Extract the [x, y] coordinate from the center of the cell holding the provided text.  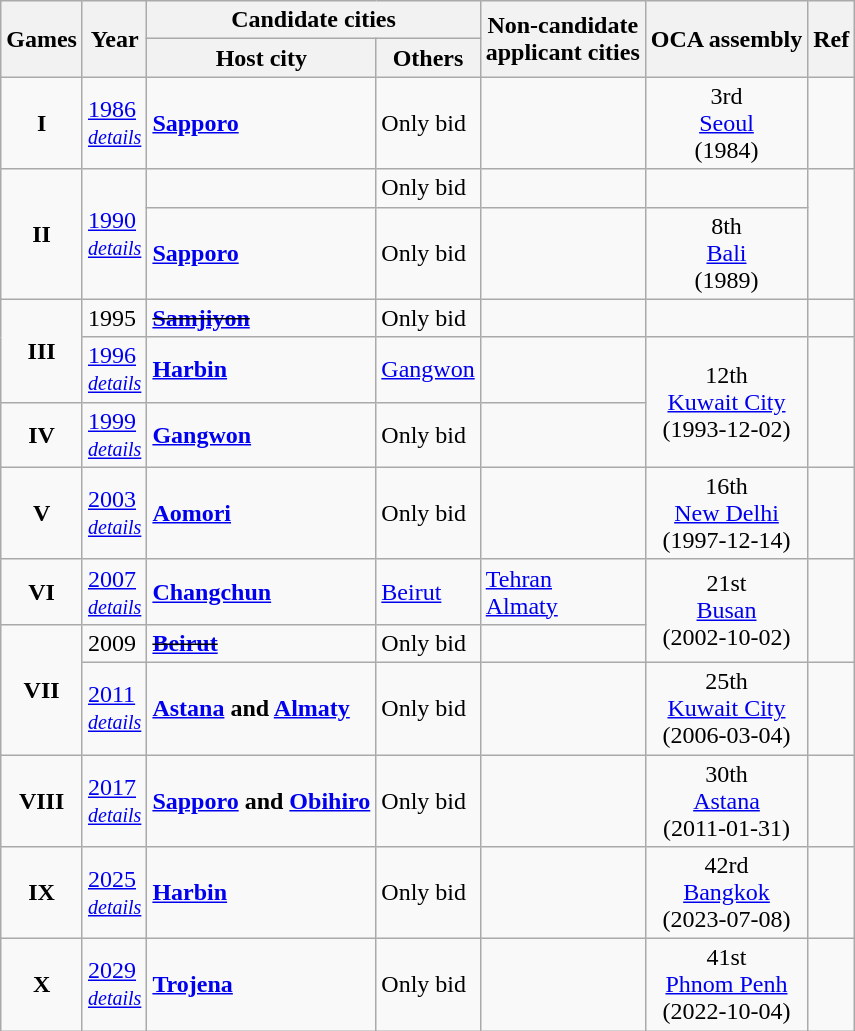
V [42, 513]
Others [428, 58]
Games [42, 39]
VI [42, 592]
IV [42, 434]
2009 [114, 643]
Changchun [262, 592]
25th Kuwait City(2006-03-04) [726, 708]
Non-candidateapplicant cities [562, 39]
41st Phnom Penh(2022-10-04) [726, 985]
I [42, 123]
Aomori [262, 513]
VIII [42, 800]
3rd Seoul(1984) [726, 123]
Candidate cities [314, 20]
1995 [114, 318]
42rd Bangkok(2023-07-08) [726, 893]
II [42, 234]
Sapporo and Obihiro [262, 800]
1986details [114, 123]
2029details [114, 985]
30th Astana(2011-01-31) [726, 800]
2017details [114, 800]
Ref [832, 39]
Astana and Almaty [262, 708]
IX [42, 893]
1996details [114, 370]
Trojena [262, 985]
Host city [262, 58]
OCA assembly [726, 39]
21st Busan(2002-10-02) [726, 610]
16th New Delhi(1997-12-14) [726, 513]
X [42, 985]
1999details [114, 434]
III [42, 350]
8th Bali(1989) [726, 253]
Year [114, 39]
2011details [114, 708]
2003details [114, 513]
12th Kuwait City(1993-12-02) [726, 402]
Samjiyon [262, 318]
2025details [114, 893]
VII [42, 689]
1990details [114, 234]
2007details [114, 592]
Tehran Almaty [562, 592]
